Pinpoint the cell where the given text exists, returning its [x, y] midpoint coordinate. 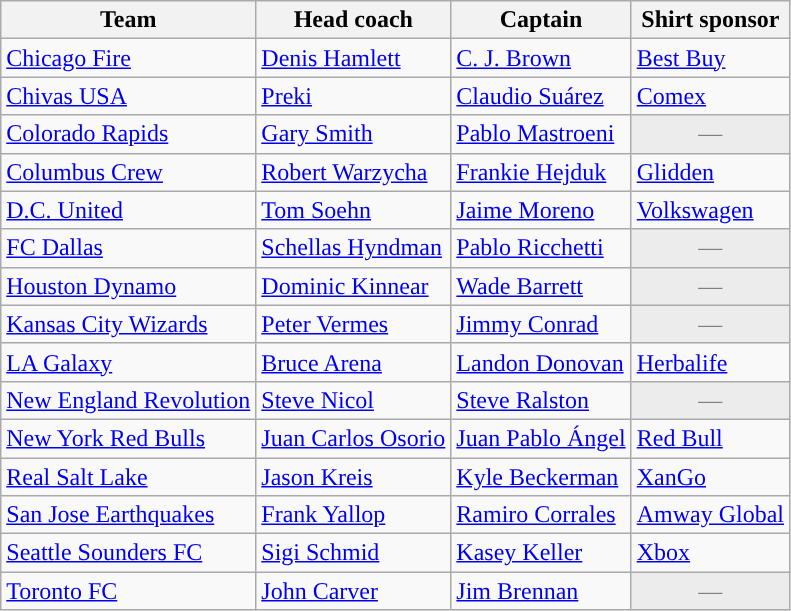
Jaime Moreno [541, 210]
Steve Ralston [541, 400]
Claudio Suárez [541, 96]
Peter Vermes [354, 324]
San Jose Earthquakes [128, 515]
Columbus Crew [128, 172]
Juan Pablo Ángel [541, 438]
Preki [354, 96]
Jim Brennan [541, 591]
Comex [710, 96]
New England Revolution [128, 400]
LA Galaxy [128, 362]
Herbalife [710, 362]
Landon Donovan [541, 362]
Real Salt Lake [128, 477]
Xbox [710, 553]
FC Dallas [128, 248]
D.C. United [128, 210]
Best Buy [710, 58]
Juan Carlos Osorio [354, 438]
Colorado Rapids [128, 134]
Schellas Hyndman [354, 248]
Seattle Sounders FC [128, 553]
New York Red Bulls [128, 438]
Frankie Hejduk [541, 172]
Denis Hamlett [354, 58]
Wade Barrett [541, 286]
Head coach [354, 20]
Team [128, 20]
Jimmy Conrad [541, 324]
Frank Yallop [354, 515]
Dominic Kinnear [354, 286]
Kansas City Wizards [128, 324]
Red Bull [710, 438]
Toronto FC [128, 591]
Houston Dynamo [128, 286]
Glidden [710, 172]
Captain [541, 20]
Volkswagen [710, 210]
Gary Smith [354, 134]
Robert Warzycha [354, 172]
Pablo Ricchetti [541, 248]
Shirt sponsor [710, 20]
Amway Global [710, 515]
Tom Soehn [354, 210]
Chivas USA [128, 96]
John Carver [354, 591]
C. J. Brown [541, 58]
Pablo Mastroeni [541, 134]
Jason Kreis [354, 477]
Bruce Arena [354, 362]
Chicago Fire [128, 58]
Steve Nicol [354, 400]
XanGo [710, 477]
Kasey Keller [541, 553]
Ramiro Corrales [541, 515]
Kyle Beckerman [541, 477]
Sigi Schmid [354, 553]
